Output the [x, y] coordinate of the center of the cell containing the given text.  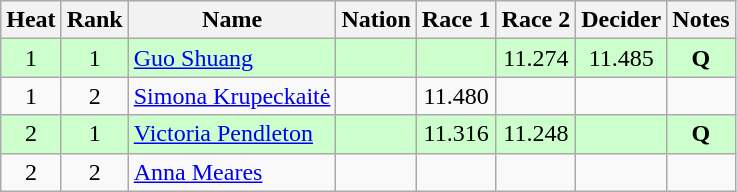
11.316 [456, 134]
11.480 [456, 96]
Nation [376, 20]
Simona Krupeckaitė [232, 96]
Decider [622, 20]
Anna Meares [232, 172]
Race 2 [536, 20]
11.248 [536, 134]
Name [232, 20]
11.274 [536, 58]
Victoria Pendleton [232, 134]
Rank [94, 20]
11.485 [622, 58]
Race 1 [456, 20]
Guo Shuang [232, 58]
Notes [701, 20]
Heat [31, 20]
